Output the [x, y] coordinate of the center of the cell containing the given text.  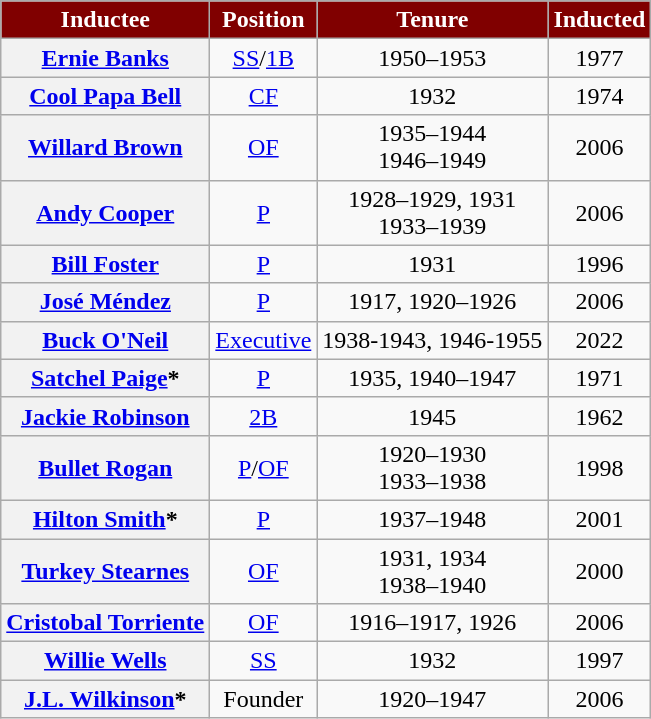
1931 [432, 264]
Jackie Robinson [106, 416]
Executive [264, 340]
1997 [600, 661]
1931, 19341938–1940 [432, 570]
1917, 1920–1926 [432, 302]
Cristobal Torriente [106, 623]
Inductee [106, 20]
SS/1B [264, 58]
Cool Papa Bell [106, 96]
1977 [600, 58]
1945 [432, 416]
1935, 1940–1947 [432, 378]
2001 [600, 519]
1937–1948 [432, 519]
Willie Wells [106, 661]
Hilton Smith* [106, 519]
1971 [600, 378]
Tenure [432, 20]
Buck O'Neil [106, 340]
1920–1947 [432, 699]
SS [264, 661]
1962 [600, 416]
Position [264, 20]
1996 [600, 264]
1998 [600, 468]
Willard Brown [106, 148]
Inducted [600, 20]
2000 [600, 570]
Andy Cooper [106, 212]
1920–19301933–1938 [432, 468]
1935–19441946–1949 [432, 148]
1950–1953 [432, 58]
1916–1917, 1926 [432, 623]
2B [264, 416]
P/OF [264, 468]
1938-1943, 1946-1955 [432, 340]
J.L. Wilkinson* [106, 699]
Founder [264, 699]
José Méndez [106, 302]
2022 [600, 340]
CF [264, 96]
Bill Foster [106, 264]
1928–1929, 19311933–1939 [432, 212]
Turkey Stearnes [106, 570]
Bullet Rogan [106, 468]
Ernie Banks [106, 58]
Satchel Paige* [106, 378]
1974 [600, 96]
